Provide the (x, y) coordinate of the cell's center where the given text is located.  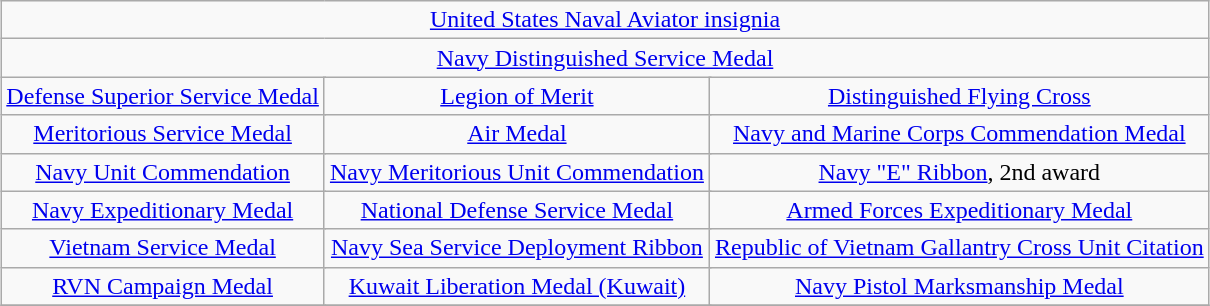
Defense Superior Service Medal (163, 96)
Navy and Marine Corps Commendation Medal (959, 134)
Legion of Merit (516, 96)
Navy Sea Service Deployment Ribbon (516, 248)
RVN Campaign Medal (163, 286)
Distinguished Flying Cross (959, 96)
Navy Pistol Marksmanship Medal (959, 286)
Navy Expeditionary Medal (163, 210)
National Defense Service Medal (516, 210)
United States Naval Aviator insignia (605, 20)
Navy "E" Ribbon, 2nd award (959, 172)
Air Medal (516, 134)
Vietnam Service Medal (163, 248)
Navy Unit Commendation (163, 172)
Navy Meritorious Unit Commendation (516, 172)
Meritorious Service Medal (163, 134)
Republic of Vietnam Gallantry Cross Unit Citation (959, 248)
Kuwait Liberation Medal (Kuwait) (516, 286)
Armed Forces Expeditionary Medal (959, 210)
Navy Distinguished Service Medal (605, 58)
